Output the (x, y) coordinate of the center of the cell containing the given text.  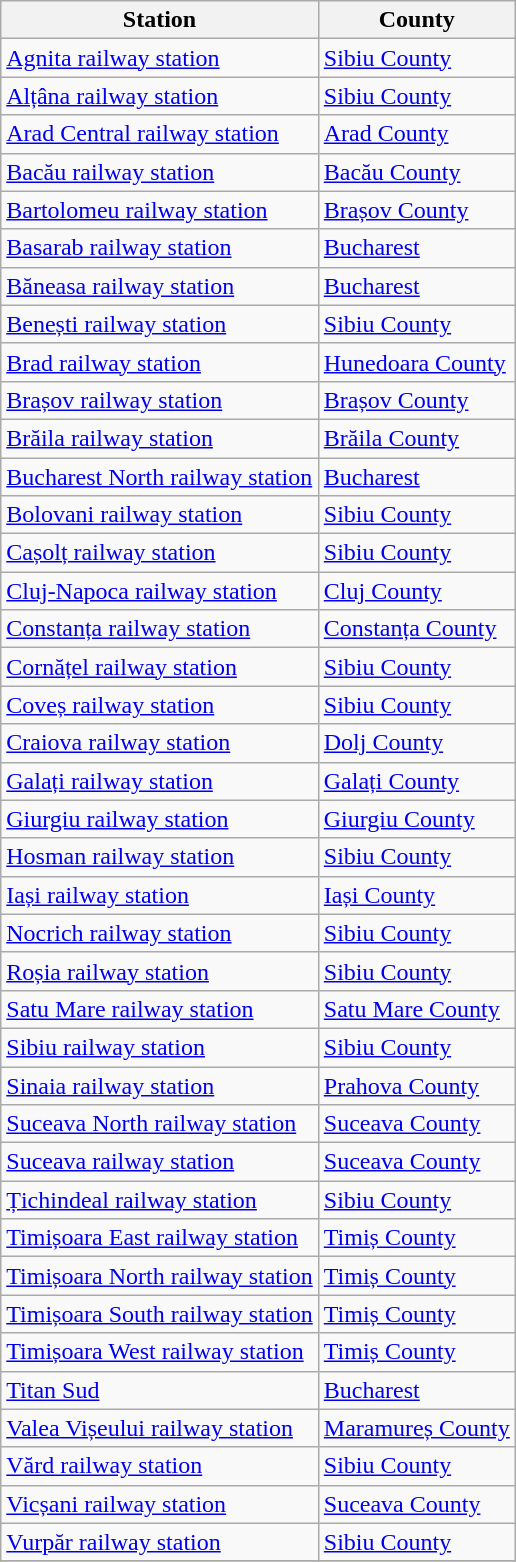
Sinaia railway station (160, 1085)
Benești railway station (160, 324)
Satu Mare County (416, 1009)
Timișoara North railway station (160, 1276)
Iași railway station (160, 895)
Galați County (416, 781)
Prahova County (416, 1085)
Cornățel railway station (160, 667)
Maramureș County (416, 1428)
Craiova railway station (160, 743)
Bacău County (416, 172)
Vurpăr railway station (160, 1542)
Alțâna railway station (160, 96)
Suceava railway station (160, 1162)
Iași County (416, 895)
Brăila railway station (160, 438)
Coveș railway station (160, 705)
Bolovani railway station (160, 515)
Hunedoara County (416, 362)
Station (160, 20)
Vărd railway station (160, 1466)
Valea Vișeului railway station (160, 1428)
Sibiu railway station (160, 1047)
Vicșani railway station (160, 1504)
Giurgiu railway station (160, 819)
Arad County (416, 134)
Satu Mare railway station (160, 1009)
Dolj County (416, 743)
Băneasa railway station (160, 286)
Constanța County (416, 629)
Galați railway station (160, 781)
Timișoara East railway station (160, 1238)
Agnita railway station (160, 58)
Brad railway station (160, 362)
Bacău railway station (160, 172)
Bucharest North railway station (160, 477)
Bartolomeu railway station (160, 210)
Brăila County (416, 438)
Cluj County (416, 591)
Țichindeal railway station (160, 1200)
Timișoara West railway station (160, 1352)
Arad Central railway station (160, 134)
Cluj-Napoca railway station (160, 591)
Giurgiu County (416, 819)
Titan Sud (160, 1390)
Cașolț railway station (160, 553)
Nocrich railway station (160, 933)
Hosman railway station (160, 857)
Basarab railway station (160, 248)
County (416, 20)
Roșia railway station (160, 971)
Brașov railway station (160, 400)
Constanța railway station (160, 629)
Timișoara South railway station (160, 1314)
Suceava North railway station (160, 1124)
